Return [X, Y] of the center of cell containing provided text 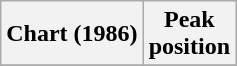
Chart (1986) [72, 34]
Peakposition [189, 34]
